From the cell containing the given text, extract its center point as (x, y) coordinate. 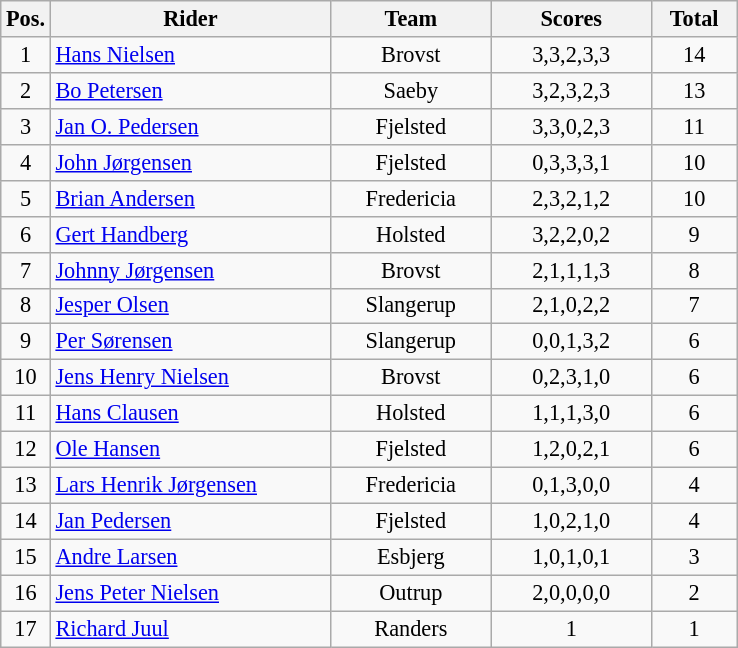
Scores (571, 19)
Jan Pedersen (190, 521)
Lars Henrik Jørgensen (190, 485)
Jens Peter Nielsen (190, 593)
12 (26, 450)
Outrup (411, 593)
Rider (190, 19)
Ole Hansen (190, 450)
Per Sørensen (190, 342)
17 (26, 629)
3,3,2,3,3 (571, 55)
Saeby (411, 90)
Hans Clausen (190, 414)
15 (26, 557)
Total (694, 19)
Andre Larsen (190, 557)
3,2,2,0,2 (571, 234)
Bo Petersen (190, 90)
Randers (411, 629)
Johnny Jørgensen (190, 270)
1,0,1,0,1 (571, 557)
5 (26, 198)
Team (411, 19)
16 (26, 593)
1,1,1,3,0 (571, 414)
Esbjerg (411, 557)
Hans Nielsen (190, 55)
2,1,1,1,3 (571, 270)
0,1,3,0,0 (571, 485)
0,3,3,3,1 (571, 162)
1,0,2,1,0 (571, 521)
Pos. (26, 19)
Jens Henry Nielsen (190, 378)
1,2,0,2,1 (571, 450)
John Jørgensen (190, 162)
Jan O. Pedersen (190, 126)
2,1,0,2,2 (571, 306)
Jesper Olsen (190, 306)
Brian Andersen (190, 198)
2,0,0,0,0 (571, 593)
0,0,1,3,2 (571, 342)
Richard Juul (190, 629)
Gert Handberg (190, 234)
3,2,3,2,3 (571, 90)
0,2,3,1,0 (571, 378)
3,3,0,2,3 (571, 126)
2,3,2,1,2 (571, 198)
